For the text-containing cell, return its midpoint in [x, y] coordinate format. 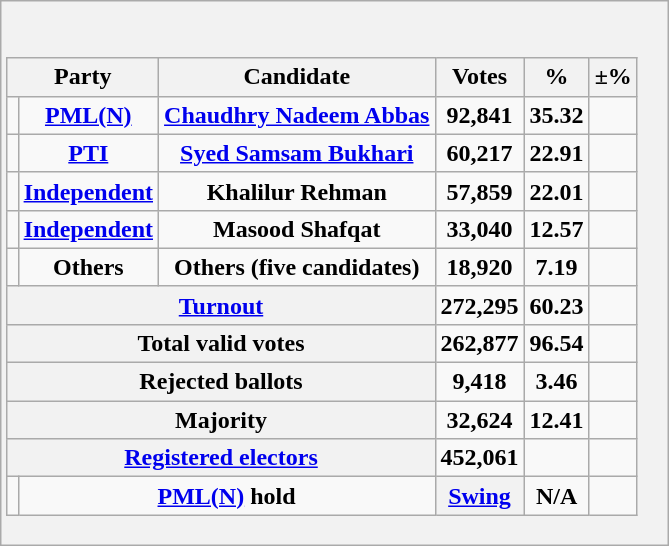
Khalilur Rehman [297, 191]
Swing [480, 496]
60,217 [480, 153]
262,877 [480, 343]
35.32 [556, 115]
12.57 [556, 229]
PML(N) [88, 115]
272,295 [480, 305]
18,920 [480, 267]
PML(N) hold [226, 496]
Masood Shafqat [297, 229]
22.91 [556, 153]
452,061 [480, 458]
32,624 [480, 420]
Others (five candidates) [297, 267]
Party [83, 77]
% [556, 77]
12.41 [556, 420]
Rejected ballots [221, 382]
9,418 [480, 382]
3.46 [556, 382]
60.23 [556, 305]
Registered electors [221, 458]
33,040 [480, 229]
92,841 [480, 115]
Others [88, 267]
96.54 [556, 343]
Syed Samsam Bukhari [297, 153]
Total valid votes [221, 343]
PTI [88, 153]
57,859 [480, 191]
22.01 [556, 191]
7.19 [556, 267]
Votes [480, 77]
Majority [221, 420]
±% [613, 77]
Candidate [297, 77]
N/A [556, 496]
Chaudhry Nadeem Abbas [297, 115]
Turnout [221, 305]
